Extract the [X, Y] coordinate from the center of the cell holding the provided text.  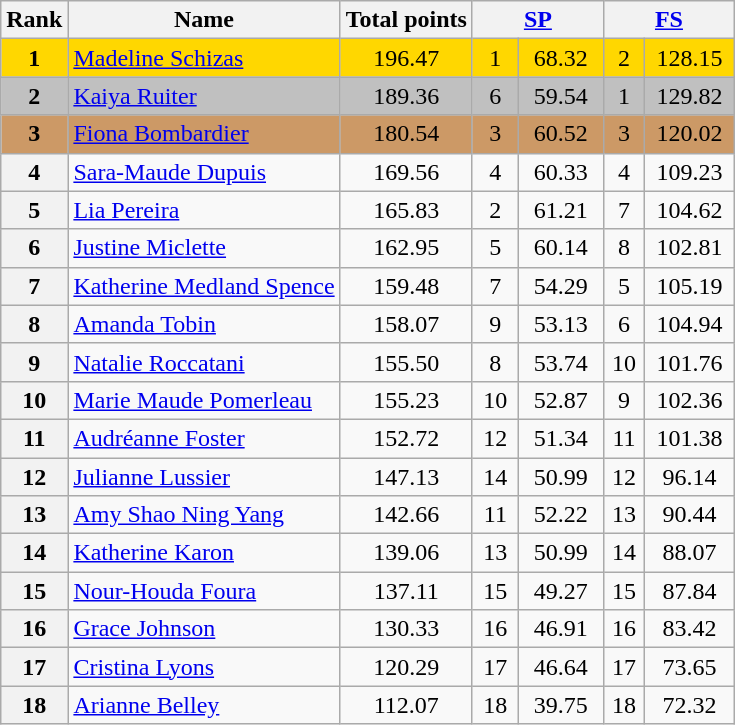
51.34 [560, 438]
169.56 [406, 172]
39.75 [560, 705]
120.02 [689, 134]
73.65 [689, 667]
SP [538, 20]
Amy Shao Ning Yang [204, 515]
49.27 [560, 591]
59.54 [560, 96]
112.07 [406, 705]
152.72 [406, 438]
189.36 [406, 96]
102.36 [689, 400]
Natalie Roccatani [204, 362]
60.14 [560, 248]
139.06 [406, 553]
Name [204, 20]
Katherine Medland Spence [204, 286]
52.87 [560, 400]
120.29 [406, 667]
46.91 [560, 629]
Audréanne Foster [204, 438]
Rank [34, 20]
87.84 [689, 591]
104.94 [689, 324]
Fiona Bombardier [204, 134]
Lia Pereira [204, 210]
196.47 [406, 58]
96.14 [689, 477]
60.33 [560, 172]
101.76 [689, 362]
52.22 [560, 515]
159.48 [406, 286]
130.33 [406, 629]
Nour-Houda Foura [204, 591]
Kaiya Ruiter [204, 96]
158.07 [406, 324]
FS [668, 20]
101.38 [689, 438]
60.52 [560, 134]
142.66 [406, 515]
Madeline Schizas [204, 58]
155.23 [406, 400]
165.83 [406, 210]
83.42 [689, 629]
129.82 [689, 96]
Sara-Maude Dupuis [204, 172]
104.62 [689, 210]
128.15 [689, 58]
54.29 [560, 286]
180.54 [406, 134]
Cristina Lyons [204, 667]
Total points [406, 20]
162.95 [406, 248]
53.74 [560, 362]
147.13 [406, 477]
137.11 [406, 591]
90.44 [689, 515]
Amanda Tobin [204, 324]
Katherine Karon [204, 553]
Justine Miclette [204, 248]
109.23 [689, 172]
61.21 [560, 210]
105.19 [689, 286]
Marie Maude Pomerleau [204, 400]
102.81 [689, 248]
Grace Johnson [204, 629]
72.32 [689, 705]
53.13 [560, 324]
Julianne Lussier [204, 477]
155.50 [406, 362]
Arianne Belley [204, 705]
88.07 [689, 553]
68.32 [560, 58]
46.64 [560, 667]
